Find where the given text appears and provide that cell's center as (x, y) coordinate. 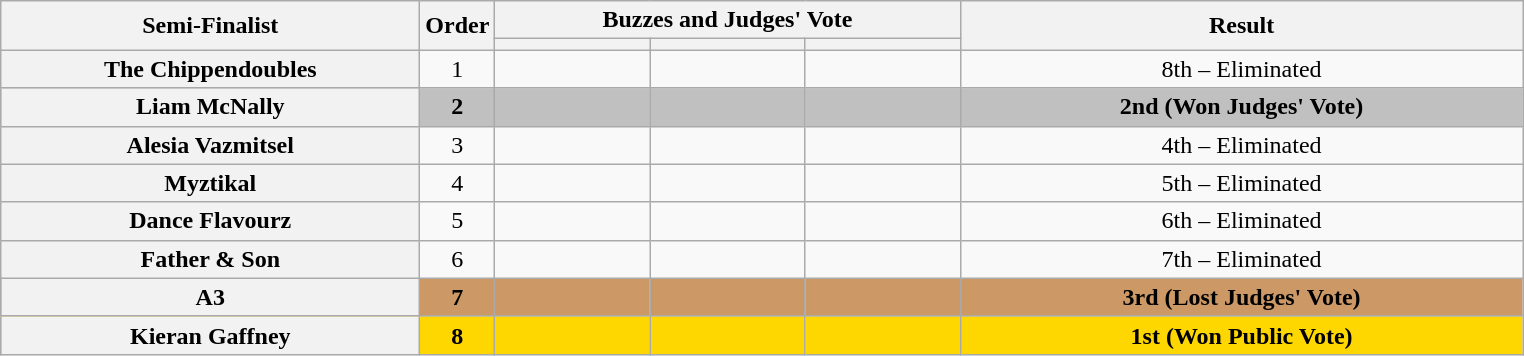
The Chippendoubles (210, 69)
Kieran Gaffney (210, 335)
2 (458, 107)
4 (458, 183)
A3 (210, 297)
3rd (Lost Judges' Vote) (1242, 297)
Buzzes and Judges' Vote (728, 20)
8th – Eliminated (1242, 69)
6th – Eliminated (1242, 221)
5 (458, 221)
1 (458, 69)
Semi-Finalist (210, 26)
5th – Eliminated (1242, 183)
Myztikal (210, 183)
7 (458, 297)
Father & Son (210, 259)
7th – Eliminated (1242, 259)
8 (458, 335)
Alesia Vazmitsel (210, 145)
6 (458, 259)
1st (Won Public Vote) (1242, 335)
Result (1242, 26)
Dance Flavourz (210, 221)
2nd (Won Judges' Vote) (1242, 107)
4th – Eliminated (1242, 145)
Order (458, 26)
Liam McNally (210, 107)
3 (458, 145)
